Determine the (x, y) coordinate at the center of the cell enclosing the given text.  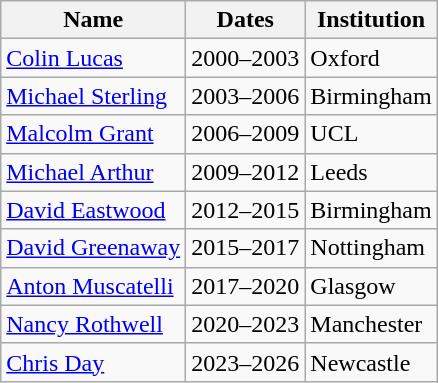
Malcolm Grant (94, 134)
2015–2017 (246, 248)
Anton Muscatelli (94, 286)
Dates (246, 20)
Leeds (371, 172)
Michael Arthur (94, 172)
Michael Sterling (94, 96)
2000–2003 (246, 58)
2009–2012 (246, 172)
Oxford (371, 58)
Nottingham (371, 248)
Manchester (371, 324)
2003–2006 (246, 96)
2012–2015 (246, 210)
Nancy Rothwell (94, 324)
Colin Lucas (94, 58)
2020–2023 (246, 324)
David Greenaway (94, 248)
Newcastle (371, 362)
Name (94, 20)
2006–2009 (246, 134)
Glasgow (371, 286)
David Eastwood (94, 210)
Chris Day (94, 362)
UCL (371, 134)
Institution (371, 20)
2017–2020 (246, 286)
2023–2026 (246, 362)
